Return [x, y] of the center of cell containing provided text 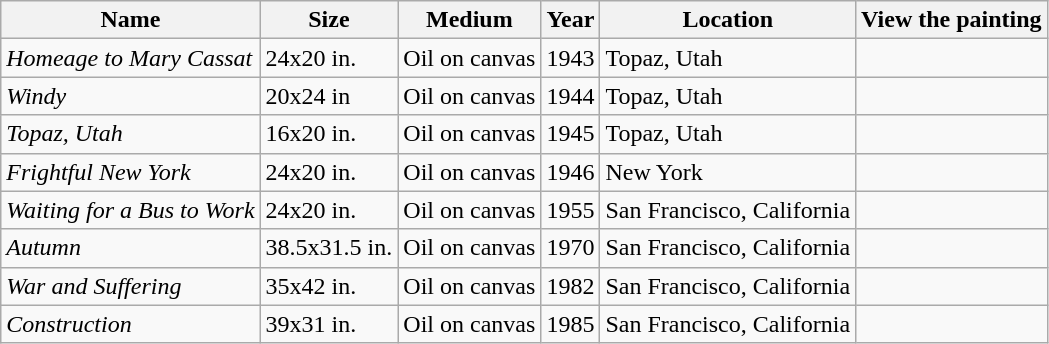
Windy [130, 96]
War and Suffering [130, 286]
1985 [570, 324]
20x24 in [329, 96]
1945 [570, 134]
1970 [570, 248]
Name [130, 20]
Year [570, 20]
1946 [570, 172]
Homeage to Mary Cassat [130, 58]
1944 [570, 96]
View the painting [952, 20]
Construction [130, 324]
Waiting for a Bus to Work [130, 210]
38.5x31.5 in. [329, 248]
Medium [470, 20]
1943 [570, 58]
1982 [570, 286]
16x20 in. [329, 134]
Size [329, 20]
Frightful New York [130, 172]
35x42 in. [329, 286]
39x31 in. [329, 324]
New York [728, 172]
Autumn [130, 248]
1955 [570, 210]
Location [728, 20]
